Determine the (X, Y) coordinate at the center of the cell enclosing the given text.  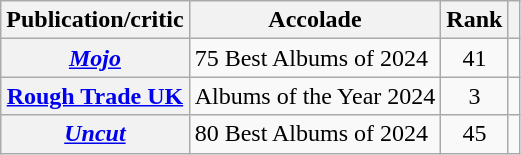
Albums of the Year 2024 (315, 96)
80 Best Albums of 2024 (315, 134)
Rank (474, 20)
3 (474, 96)
41 (474, 58)
Publication/critic (95, 20)
Uncut (95, 134)
75 Best Albums of 2024 (315, 58)
45 (474, 134)
Rough Trade UK (95, 96)
Mojo (95, 58)
Accolade (315, 20)
